Provide the (x, y) coordinate of the cell's center where the given text is located.  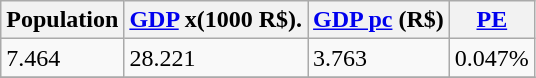
GDP pc (R$) (379, 20)
0.047% (492, 58)
3.763 (379, 58)
Population (62, 20)
PE (492, 20)
GDP x(1000 R$). (216, 20)
7.464 (62, 58)
28.221 (216, 58)
